Search for the cell housing the specified text and yield its [X, Y] center coordinate. 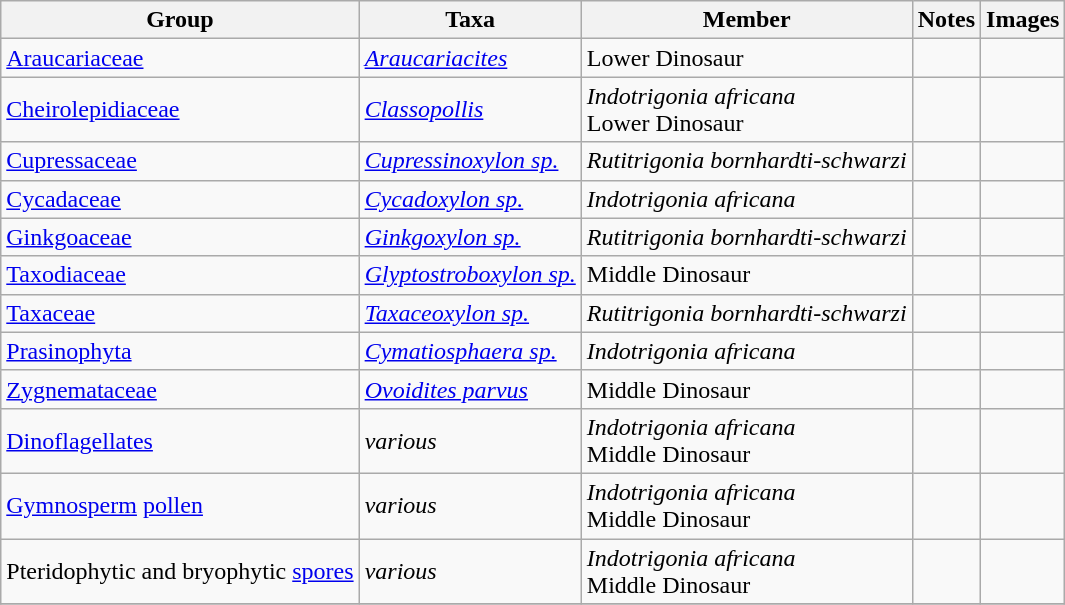
Dinoflagellates [180, 440]
Pteridophytic and bryophytic spores [180, 570]
Indotrigonia africanaLower Dinosaur [746, 110]
Member [746, 20]
Taxaceoxylon sp. [470, 313]
Taxa [470, 20]
Group [180, 20]
Images [1023, 20]
Cycadoxylon sp. [470, 199]
Cycadaceae [180, 199]
Ginkgoaceae [180, 237]
Notes [946, 20]
Araucariacites [470, 58]
Cheirolepidiaceae [180, 110]
Araucariaceae [180, 58]
Prasinophyta [180, 351]
Taxaceae [180, 313]
Classopollis [470, 110]
Zygnemataceae [180, 389]
Cupressaceae [180, 161]
Lower Dinosaur [746, 58]
Cupressinoxylon sp. [470, 161]
Cymatiosphaera sp. [470, 351]
Glyptostroboxylon sp. [470, 275]
Ovoidites parvus [470, 389]
Taxodiaceae [180, 275]
Ginkgoxylon sp. [470, 237]
Gymnosperm pollen [180, 506]
